Identify which cell holds the provided text, then report its (x, y) central coordinate. 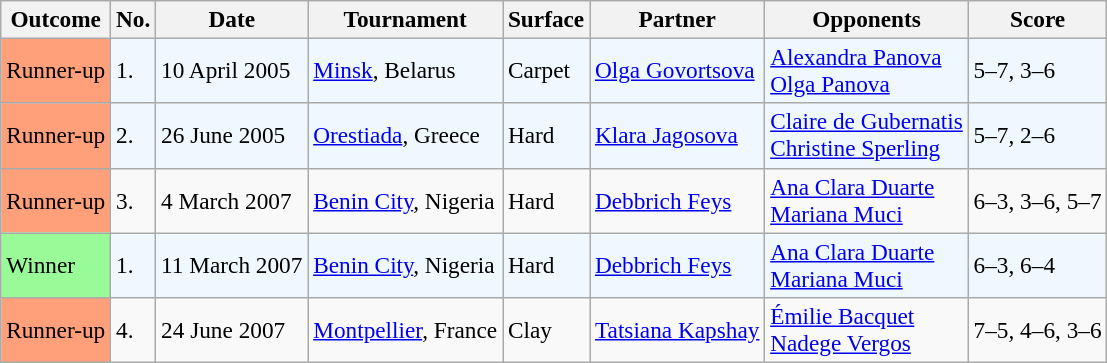
Winner (56, 264)
3. (134, 200)
4 March 2007 (232, 200)
10 April 2005 (232, 70)
11 March 2007 (232, 264)
Olga Govortsova (678, 70)
Date (232, 19)
Montpellier, France (406, 330)
Carpet (546, 70)
24 June 2007 (232, 330)
5–7, 3–6 (1038, 70)
Opponents (866, 19)
26 June 2005 (232, 136)
6–3, 3–6, 5–7 (1038, 200)
6–3, 6–4 (1038, 264)
Tatsiana Kapshay (678, 330)
Klara Jagosova (678, 136)
Émilie Bacquet Nadege Vergos (866, 330)
Claire de Gubernatis Christine Sperling (866, 136)
Surface (546, 19)
Clay (546, 330)
Partner (678, 19)
2. (134, 136)
4. (134, 330)
Alexandra Panova Olga Panova (866, 70)
Outcome (56, 19)
Minsk, Belarus (406, 70)
Tournament (406, 19)
No. (134, 19)
7–5, 4–6, 3–6 (1038, 330)
Orestiada, Greece (406, 136)
Score (1038, 19)
5–7, 2–6 (1038, 136)
